From the cell containing the given text, extract its center point as [X, Y] coordinate. 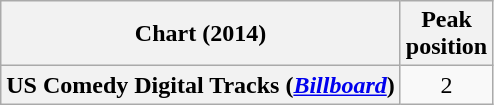
US Comedy Digital Tracks (Billboard) [201, 85]
2 [446, 85]
Peakposition [446, 34]
Chart (2014) [201, 34]
